For the text-containing cell, return its midpoint in [X, Y] coordinate format. 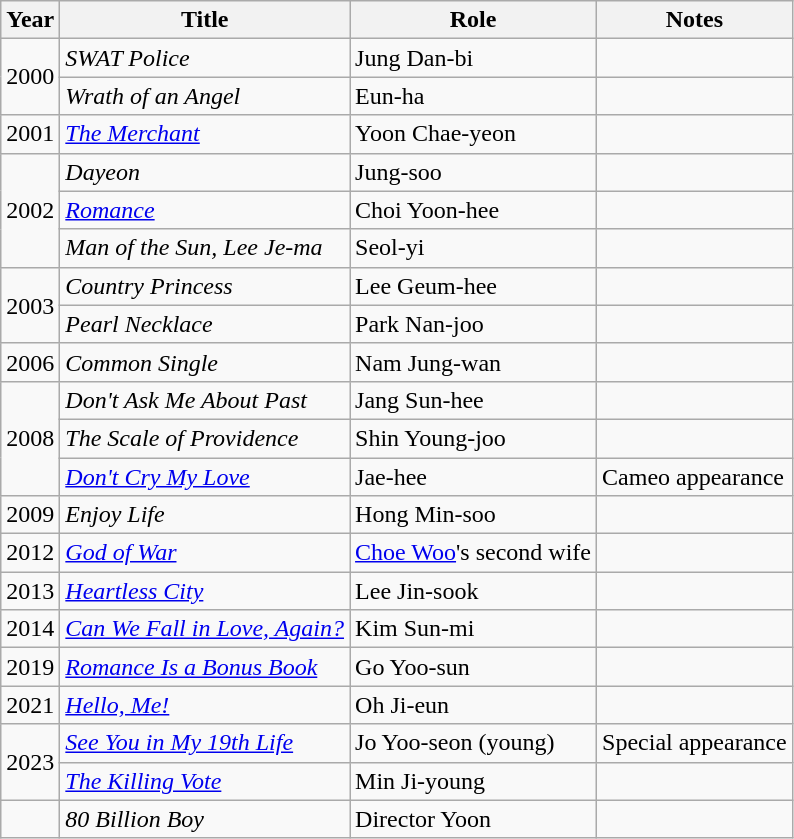
2003 [30, 305]
Don't Cry My Love [205, 477]
Notes [695, 20]
Country Princess [205, 286]
2000 [30, 77]
Nam Jung-wan [474, 362]
Hello, Me! [205, 705]
2002 [30, 210]
SWAT Police [205, 58]
The Scale of Providence [205, 438]
Go Yoo-sun [474, 667]
Don't Ask Me About Past [205, 400]
The Merchant [205, 134]
2012 [30, 553]
Eun-ha [474, 96]
Dayeon [205, 172]
Jung-soo [474, 172]
Heartless City [205, 591]
Wrath of an Angel [205, 96]
Romance Is a Bonus Book [205, 667]
2008 [30, 438]
Man of the Sun, Lee Je-ma [205, 248]
Romance [205, 210]
2009 [30, 515]
2006 [30, 362]
Choe Woo's second wife [474, 553]
God of War [205, 553]
Enjoy Life [205, 515]
Choi Yoon-hee [474, 210]
2001 [30, 134]
Cameo appearance [695, 477]
Special appearance [695, 743]
See You in My 19th Life [205, 743]
Oh Ji-eun [474, 705]
Director Yoon [474, 819]
Year [30, 20]
The Killing Vote [205, 781]
Hong Min-soo [474, 515]
2021 [30, 705]
Jo Yoo-seon (young) [474, 743]
Lee Jin-sook [474, 591]
Kim Sun-mi [474, 629]
Yoon Chae-yeon [474, 134]
Common Single [205, 362]
2014 [30, 629]
Shin Young-joo [474, 438]
Lee Geum-hee [474, 286]
Jae-hee [474, 477]
Title [205, 20]
Seol-yi [474, 248]
Role [474, 20]
2023 [30, 762]
Park Nan-joo [474, 324]
Min Ji-young [474, 781]
Jang Sun-hee [474, 400]
Can We Fall in Love, Again? [205, 629]
2019 [30, 667]
Pearl Necklace [205, 324]
Jung Dan-bi [474, 58]
80 Billion Boy [205, 819]
2013 [30, 591]
